Scan for the cell matching the given text and deliver its (x, y) coordinate at center. 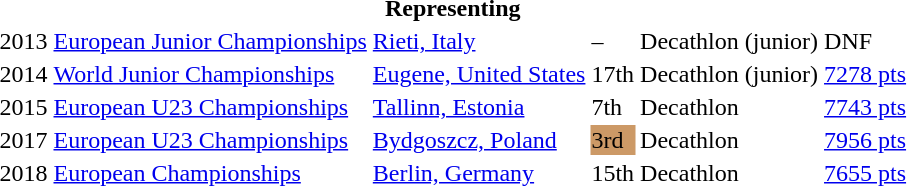
– (613, 41)
World Junior Championships (210, 74)
17th (613, 74)
7th (613, 107)
Bydgoszcz, Poland (479, 140)
Tallinn, Estonia (479, 107)
Eugene, United States (479, 74)
European Junior Championships (210, 41)
Rieti, Italy (479, 41)
3rd (613, 140)
